Search for the cell housing the specified text and yield its [X, Y] center coordinate. 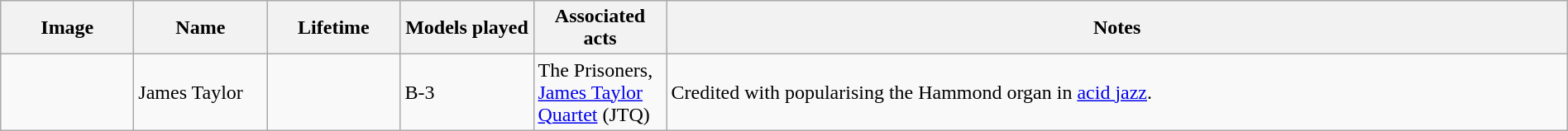
Associated acts [600, 28]
B-3 [466, 92]
Lifetime [334, 28]
Credited with popularising the Hammond organ in acid jazz. [1116, 92]
Name [200, 28]
Models played [466, 28]
Notes [1116, 28]
Image [68, 28]
The Prisoners, James Taylor Quartet (JTQ) [600, 92]
James Taylor [200, 92]
